Return [X, Y] of the center of cell containing provided text 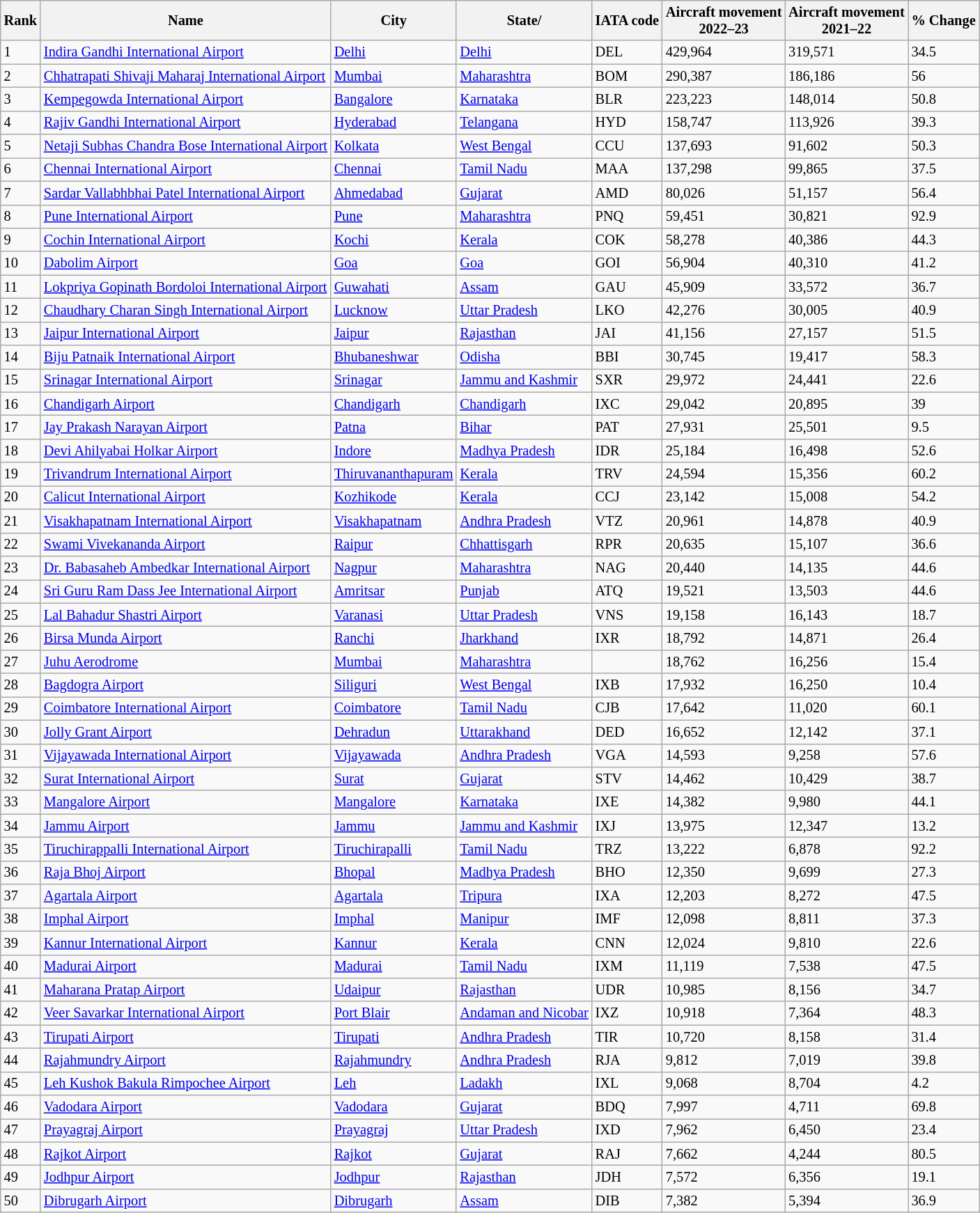
Visakhapatnam [394, 521]
14,593 [724, 756]
7,364 [846, 1013]
12 [21, 310]
BBI [627, 357]
34.5 [944, 52]
Tirupati [394, 1037]
IDR [627, 451]
Patna [394, 427]
58,278 [724, 240]
14,135 [846, 568]
8,811 [846, 919]
27,157 [846, 334]
10,985 [724, 989]
42 [21, 1013]
29 [21, 708]
Srinagar [394, 380]
10 [21, 263]
Guwahati [394, 287]
8,272 [846, 896]
Indira Gandhi International Airport [185, 52]
20,440 [724, 568]
8,158 [846, 1037]
Jammu [394, 826]
Cochin International Airport [185, 240]
19,521 [724, 591]
28 [21, 685]
Rank [21, 20]
Kannur [394, 943]
GAU [627, 287]
14,871 [846, 638]
Rajkot Airport [185, 1154]
Siliguri [394, 685]
17 [21, 427]
LKO [627, 310]
Dabolim Airport [185, 263]
Rajiv Gandhi International Airport [185, 123]
Aircraft movement 2021–22 [846, 20]
Jaipur [394, 334]
27 [21, 662]
23.4 [944, 1130]
30 [21, 732]
Jharkhand [524, 638]
19.1 [944, 1177]
29,042 [724, 404]
148,014 [846, 99]
Name [185, 20]
24,441 [846, 380]
Leh [394, 1083]
Vijayawada [394, 756]
25 [21, 615]
Vijayawada International Airport [185, 756]
Juhu Aerodrome [185, 662]
9,810 [846, 943]
Veer Savarkar International Airport [185, 1013]
DEL [627, 52]
31.4 [944, 1037]
12,350 [724, 872]
41.2 [944, 263]
Udaipur [394, 989]
Ladakh [524, 1083]
Pune International Airport [185, 217]
25,184 [724, 451]
16,143 [846, 615]
8 [21, 217]
48 [21, 1154]
6,878 [846, 849]
41 [21, 989]
Aircraft movement 2022–23 [724, 20]
Punjab [524, 591]
58.3 [944, 357]
Leh Kushok Bakula Rimpochee Airport [185, 1083]
Chandigarh Airport [185, 404]
31 [21, 756]
47 [21, 1130]
92.2 [944, 849]
137,298 [724, 169]
Birsa Munda Airport [185, 638]
IXJ [627, 826]
Chaudhary Charan Singh International Airport [185, 310]
26 [21, 638]
38.7 [944, 778]
16,498 [846, 451]
9,980 [846, 802]
33 [21, 802]
19,417 [846, 357]
Vadodara [394, 1107]
9,812 [724, 1060]
Chennai [394, 169]
Imphal Airport [185, 919]
PAT [627, 427]
City [394, 20]
TIR [627, 1037]
92.9 [944, 217]
GOI [627, 263]
158,747 [724, 123]
Kannur International Airport [185, 943]
Rajkot [394, 1154]
15 [21, 380]
Netaji Subhas Chandra Bose International Airport [185, 146]
Surat [394, 778]
Nagpur [394, 568]
RPR [627, 545]
Visakhapatnam International Airport [185, 521]
56 [944, 76]
IXR [627, 638]
Tripura [524, 896]
NAG [627, 568]
223,223 [724, 99]
50 [21, 1200]
113,926 [846, 123]
39.8 [944, 1060]
Vadodara Airport [185, 1107]
TRV [627, 474]
Madurai [394, 967]
Surat International Airport [185, 778]
Jodhpur Airport [185, 1177]
91,602 [846, 146]
Jodhpur [394, 1177]
Raja Bhoj Airport [185, 872]
1 [21, 52]
20,961 [724, 521]
16 [21, 404]
Dibrugarh [394, 1200]
BOM [627, 76]
4.2 [944, 1083]
80,026 [724, 193]
30,821 [846, 217]
RAJ [627, 1154]
6,356 [846, 1177]
IXA [627, 896]
Indore [394, 451]
7,019 [846, 1060]
Bhubaneshwar [394, 357]
BHO [627, 872]
UDR [627, 989]
Madurai Airport [185, 967]
16,250 [846, 685]
40,386 [846, 240]
% Change [944, 20]
PNQ [627, 217]
37.1 [944, 732]
Kolkata [394, 146]
18 [21, 451]
13,503 [846, 591]
Jammu Airport [185, 826]
11,020 [846, 708]
Agartala [394, 896]
Andaman and Nicobar [524, 1013]
7,997 [724, 1107]
56,904 [724, 263]
Dehradun [394, 732]
Prayagraj Airport [185, 1130]
IMF [627, 919]
IXM [627, 967]
27,931 [724, 427]
BDQ [627, 1107]
IXE [627, 802]
7,382 [724, 1200]
30,745 [724, 357]
9,068 [724, 1083]
54.2 [944, 497]
VTZ [627, 521]
Dibrugarh Airport [185, 1200]
HYD [627, 123]
6,450 [846, 1130]
56.4 [944, 193]
26.4 [944, 638]
7,538 [846, 967]
319,571 [846, 52]
30,005 [846, 310]
8,704 [846, 1083]
40 [21, 967]
MAA [627, 169]
137,693 [724, 146]
15.4 [944, 662]
3 [21, 99]
Bagdogra Airport [185, 685]
16,652 [724, 732]
24,594 [724, 474]
Hyderabad [394, 123]
CCJ [627, 497]
59,451 [724, 217]
14,382 [724, 802]
41,156 [724, 334]
ATQ [627, 591]
IXB [627, 685]
Tiruchirappalli International Airport [185, 849]
Lucknow [394, 310]
15,356 [846, 474]
CJB [627, 708]
36.6 [944, 545]
18.7 [944, 615]
29,972 [724, 380]
21 [21, 521]
Rajahmundry [394, 1060]
12,203 [724, 896]
9 [21, 240]
25,501 [846, 427]
7,662 [724, 1154]
57.6 [944, 756]
8,156 [846, 989]
Maharana Pratap Airport [185, 989]
Telangana [524, 123]
Mangalore [394, 802]
IXD [627, 1130]
99,865 [846, 169]
10,918 [724, 1013]
AMD [627, 193]
37.3 [944, 919]
15,008 [846, 497]
36.9 [944, 1200]
4,711 [846, 1107]
52.6 [944, 451]
290,387 [724, 76]
42,276 [724, 310]
20,895 [846, 404]
Manipur [524, 919]
11 [21, 287]
DED [627, 732]
Rajahmundry Airport [185, 1060]
7 [21, 193]
2 [21, 76]
Biju Patnaik International Airport [185, 357]
Jaipur International Airport [185, 334]
14,878 [846, 521]
SXR [627, 380]
Varanasi [394, 615]
JAI [627, 334]
49 [21, 1177]
Raipur [394, 545]
37 [21, 896]
186,186 [846, 76]
50.3 [944, 146]
38 [21, 919]
60.2 [944, 474]
16,256 [846, 662]
20 [21, 497]
13,975 [724, 826]
44.3 [944, 240]
45,909 [724, 287]
COK [627, 240]
46 [21, 1107]
Jolly Grant Airport [185, 732]
Amritsar [394, 591]
Agartala Airport [185, 896]
IXC [627, 404]
Prayagraj [394, 1130]
7,572 [724, 1177]
Pune [394, 217]
Srinagar International Airport [185, 380]
IXL [627, 1083]
Sardar Vallabhbhai Patel International Airport [185, 193]
Ahmedabad [394, 193]
12,098 [724, 919]
Mangalore Airport [185, 802]
5 [21, 146]
27.3 [944, 872]
Uttarakhand [524, 732]
4,244 [846, 1154]
18,792 [724, 638]
13 [21, 334]
Swami Vivekananda Airport [185, 545]
11,119 [724, 967]
STV [627, 778]
Chennai International Airport [185, 169]
Calicut International Airport [185, 497]
Dr. Babasaheb Ambedkar International Airport [185, 568]
Tirupati Airport [185, 1037]
Kochi [394, 240]
12,142 [846, 732]
36.7 [944, 287]
Bihar [524, 427]
Lokpriya Gopinath Bordoloi International Airport [185, 287]
10,429 [846, 778]
DIB [627, 1200]
35 [21, 849]
60.1 [944, 708]
14 [21, 357]
13,222 [724, 849]
43 [21, 1037]
34.7 [944, 989]
18,762 [724, 662]
32 [21, 778]
10.4 [944, 685]
RJA [627, 1060]
23,142 [724, 497]
9,258 [846, 756]
IXZ [627, 1013]
7,962 [724, 1130]
Tiruchirapalli [394, 849]
4 [21, 123]
5,394 [846, 1200]
36 [21, 872]
429,964 [724, 52]
40,310 [846, 263]
Bangalore [394, 99]
Coimbatore [394, 708]
BLR [627, 99]
51,157 [846, 193]
12,347 [846, 826]
Coimbatore International Airport [185, 708]
Trivandrum International Airport [185, 474]
VGA [627, 756]
Imphal [394, 919]
IATA code [627, 20]
Kozhikode [394, 497]
VNS [627, 615]
44 [21, 1060]
9.5 [944, 427]
Chhatrapati Shivaji Maharaj International Airport [185, 76]
14,462 [724, 778]
JDH [627, 1177]
Port Blair [394, 1013]
22 [21, 545]
45 [21, 1083]
39.3 [944, 123]
19,158 [724, 615]
37.5 [944, 169]
Lal Bahadur Shastri Airport [185, 615]
23 [21, 568]
12,024 [724, 943]
50.8 [944, 99]
19 [21, 474]
33,572 [846, 287]
Ranchi [394, 638]
Odisha [524, 357]
20,635 [724, 545]
48.3 [944, 1013]
15,107 [846, 545]
51.5 [944, 334]
Devi Ahilyabai Holkar Airport [185, 451]
CNN [627, 943]
Sri Guru Ram Dass Jee International Airport [185, 591]
13.2 [944, 826]
69.8 [944, 1107]
CCU [627, 146]
9,699 [846, 872]
17,642 [724, 708]
44.1 [944, 802]
34 [21, 826]
TRZ [627, 849]
Jay Prakash Narayan Airport [185, 427]
Kempegowda International Airport [185, 99]
Thiruvananthapuram [394, 474]
24 [21, 591]
80.5 [944, 1154]
17,932 [724, 685]
10,720 [724, 1037]
6 [21, 169]
State/ [524, 20]
Bhopal [394, 872]
Chhattisgarh [524, 545]
